Return the [X, Y] coordinate for the center point of the cell that contains the specified text.  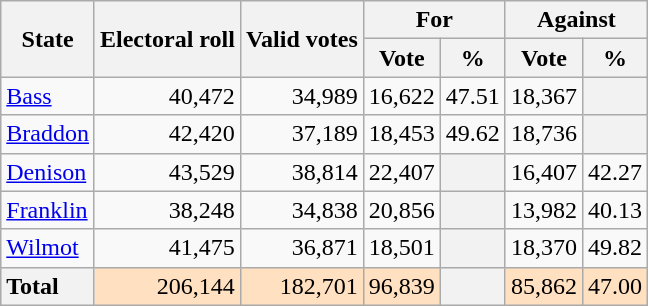
42,420 [167, 134]
36,871 [302, 248]
Total [48, 286]
38,248 [167, 210]
38,814 [302, 172]
18,501 [402, 248]
18,370 [544, 248]
Denison [48, 172]
Bass [48, 96]
Franklin [48, 210]
Against [576, 20]
42.27 [614, 172]
18,736 [544, 134]
Wilmot [48, 248]
20,856 [402, 210]
40.13 [614, 210]
State [48, 39]
49.62 [472, 134]
Valid votes [302, 39]
16,407 [544, 172]
47.00 [614, 286]
40,472 [167, 96]
41,475 [167, 248]
16,622 [402, 96]
37,189 [302, 134]
43,529 [167, 172]
47.51 [472, 96]
18,453 [402, 134]
34,989 [302, 96]
18,367 [544, 96]
85,862 [544, 286]
96,839 [402, 286]
For [434, 20]
22,407 [402, 172]
49.82 [614, 248]
182,701 [302, 286]
206,144 [167, 286]
13,982 [544, 210]
Braddon [48, 134]
34,838 [302, 210]
Electoral roll [167, 39]
